Pinpoint the cell where the given text exists, returning its [x, y] midpoint coordinate. 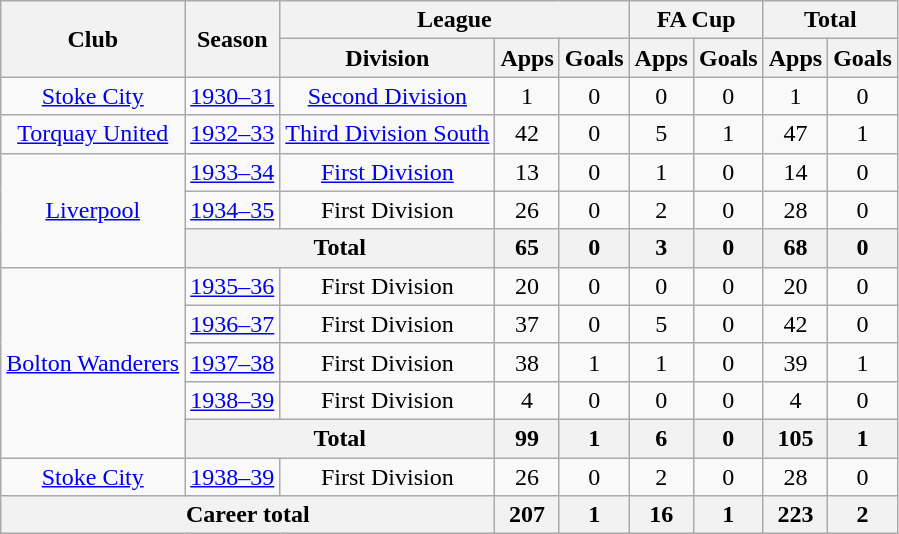
1937–38 [232, 362]
Bolton Wanderers [93, 362]
6 [661, 438]
Club [93, 39]
1932–33 [232, 134]
3 [661, 248]
207 [527, 515]
47 [795, 134]
68 [795, 248]
99 [527, 438]
Season [232, 39]
1935–36 [232, 286]
Liverpool [93, 210]
13 [527, 172]
Career total [248, 515]
14 [795, 172]
Torquay United [93, 134]
39 [795, 362]
1934–35 [232, 210]
105 [795, 438]
League [454, 20]
37 [527, 324]
1933–34 [232, 172]
Third Division South [388, 134]
1936–37 [232, 324]
16 [661, 515]
223 [795, 515]
FA Cup [696, 20]
Second Division [388, 96]
Division [388, 58]
1930–31 [232, 96]
65 [527, 248]
38 [527, 362]
